Scan for the cell matching the given text and deliver its [x, y] coordinate at center. 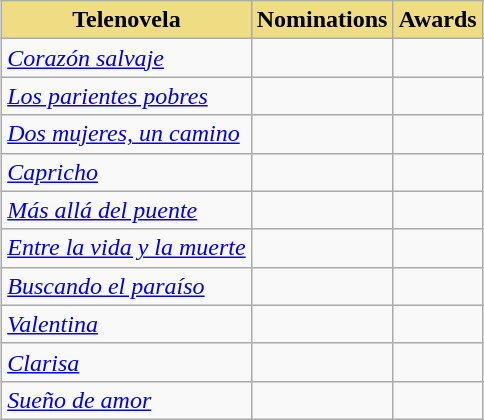
Telenovela [126, 20]
Entre la vida y la muerte [126, 248]
Valentina [126, 324]
Sueño de amor [126, 400]
Clarisa [126, 362]
Capricho [126, 172]
Los parientes pobres [126, 96]
Dos mujeres, un camino [126, 134]
Buscando el paraíso [126, 286]
Awards [438, 20]
Nominations [322, 20]
Más allá del puente [126, 210]
Corazón salvaje [126, 58]
